Determine the [X, Y] coordinate at the center of the cell enclosing the given text.  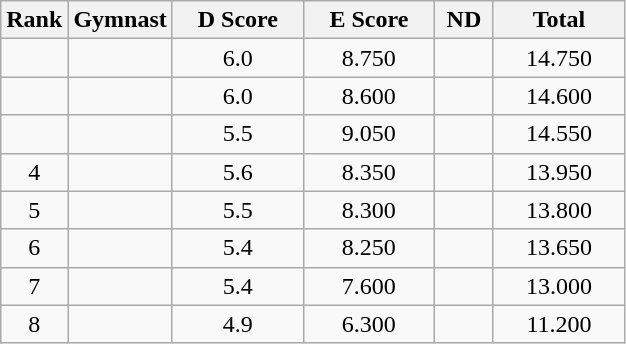
5.6 [238, 172]
E Score [368, 20]
Total [558, 20]
14.750 [558, 58]
8.600 [368, 96]
7 [34, 286]
Rank [34, 20]
ND [464, 20]
14.550 [558, 134]
4.9 [238, 324]
D Score [238, 20]
8 [34, 324]
8.250 [368, 248]
8.300 [368, 210]
6 [34, 248]
11.200 [558, 324]
7.600 [368, 286]
Gymnast [120, 20]
9.050 [368, 134]
13.950 [558, 172]
8.350 [368, 172]
13.800 [558, 210]
4 [34, 172]
8.750 [368, 58]
5 [34, 210]
13.650 [558, 248]
6.300 [368, 324]
13.000 [558, 286]
14.600 [558, 96]
